Identify which cell holds the provided text, then report its [X, Y] central coordinate. 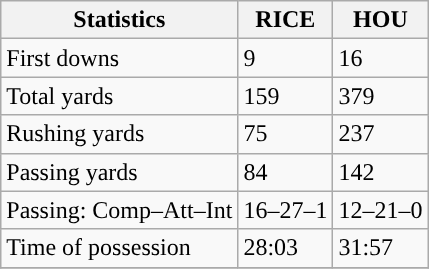
Passing: Comp–Att–Int [120, 210]
379 [380, 96]
84 [286, 172]
16–27–1 [286, 210]
First downs [120, 58]
Passing yards [120, 172]
142 [380, 172]
12–21–0 [380, 210]
31:57 [380, 248]
75 [286, 134]
9 [286, 58]
HOU [380, 20]
RICE [286, 20]
Rushing yards [120, 134]
28:03 [286, 248]
Time of possession [120, 248]
159 [286, 96]
Total yards [120, 96]
237 [380, 134]
Statistics [120, 20]
16 [380, 58]
